Detect which cell encompasses the target text, then output its (x, y) center coordinate. 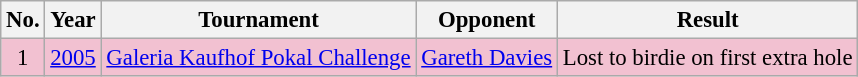
Tournament (258, 20)
Lost to birdie on first extra hole (707, 58)
2005 (73, 58)
No. (23, 20)
Galeria Kaufhof Pokal Challenge (258, 58)
Gareth Davies (487, 58)
Opponent (487, 20)
Year (73, 20)
1 (23, 58)
Result (707, 20)
